Return [X, Y] of the center of cell containing provided text 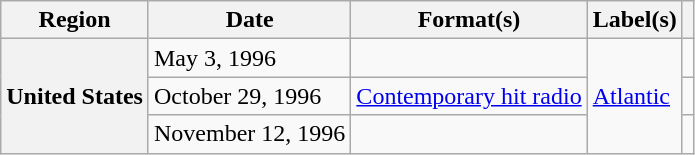
May 3, 1996 [249, 58]
Date [249, 20]
October 29, 1996 [249, 96]
Contemporary hit radio [469, 96]
Region [75, 20]
November 12, 1996 [249, 134]
Atlantic [634, 96]
United States [75, 96]
Label(s) [634, 20]
Format(s) [469, 20]
